Search for the cell housing the specified text and yield its (x, y) center coordinate. 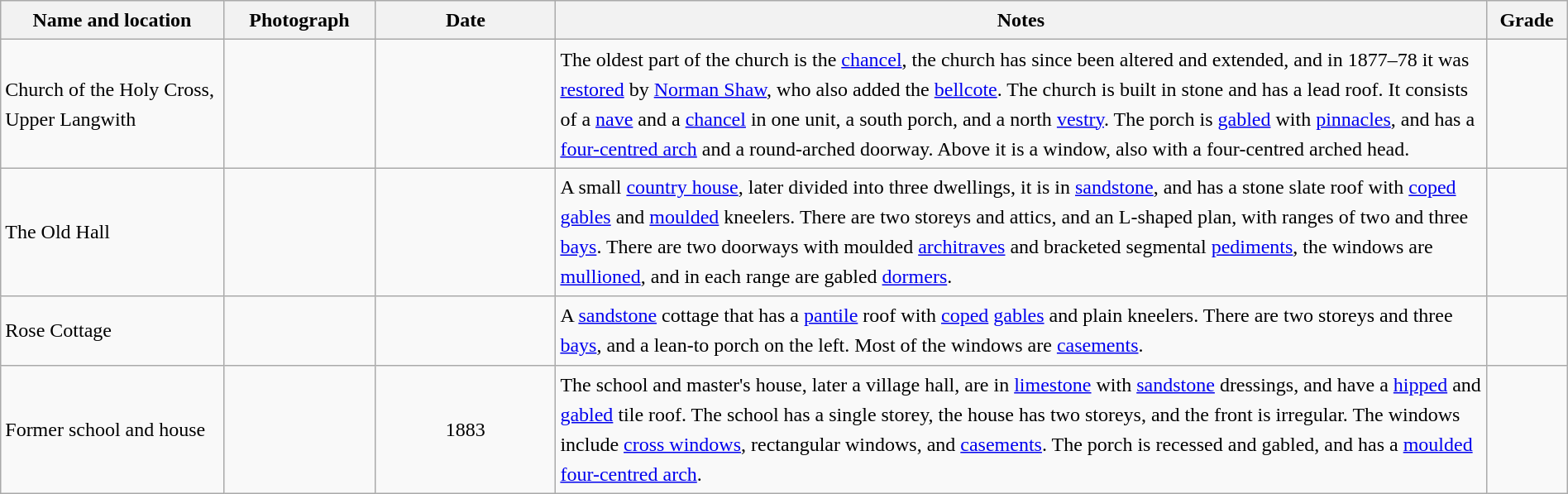
Grade (1527, 20)
Photograph (299, 20)
Church of the Holy Cross,Upper Langwith (112, 104)
Date (466, 20)
1883 (466, 429)
Notes (1021, 20)
Rose Cottage (112, 331)
Name and location (112, 20)
The Old Hall (112, 232)
Former school and house (112, 429)
